Output the (x, y) coordinate of the center of the cell containing the given text.  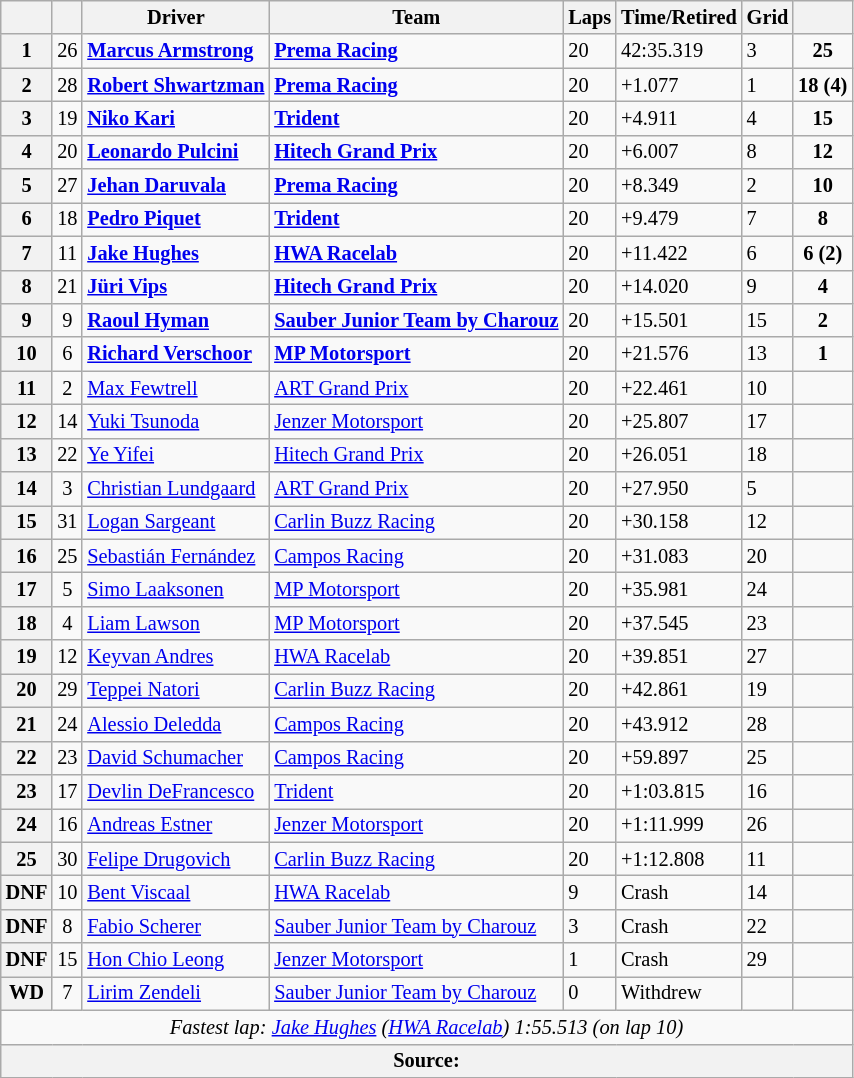
42:35.319 (679, 51)
Time/Retired (679, 17)
+1.077 (679, 85)
+37.545 (679, 623)
Leonardo Pulcini (176, 152)
Alessio Deledda (176, 724)
+27.950 (679, 489)
Sebastián Fernández (176, 556)
6 (2) (822, 253)
+14.020 (679, 287)
Fastest lap: Jake Hughes (HWA Racelab) 1:55.513 (on lap 10) (426, 1027)
Bent Viscaal (176, 892)
Laps (590, 17)
+21.576 (679, 354)
+8.349 (679, 186)
Withdrew (679, 993)
Jüri Vips (176, 287)
Niko Kari (176, 118)
18 (4) (822, 85)
+1:03.815 (679, 791)
31 (67, 522)
Yuki Tsunoda (176, 421)
Andreas Estner (176, 825)
+26.051 (679, 455)
Teppei Natori (176, 690)
Devlin DeFrancesco (176, 791)
30 (67, 859)
+30.158 (679, 522)
Richard Verschoor (176, 354)
Christian Lundgaard (176, 489)
0 (590, 993)
+9.479 (679, 219)
Marcus Armstrong (176, 51)
Liam Lawson (176, 623)
+42.861 (679, 690)
+39.851 (679, 657)
David Schumacher (176, 758)
Lirim Zendeli (176, 993)
Jake Hughes (176, 253)
+31.083 (679, 556)
+6.007 (679, 152)
Max Fewtrell (176, 388)
+43.912 (679, 724)
+15.501 (679, 320)
Felipe Drugovich (176, 859)
Pedro Piquet (176, 219)
+22.461 (679, 388)
Driver (176, 17)
+11.422 (679, 253)
+59.897 (679, 758)
Fabio Scherer (176, 926)
+25.807 (679, 421)
Logan Sargeant (176, 522)
Team (416, 17)
Jehan Daruvala (176, 186)
WD (27, 993)
Grid (768, 17)
+4.911 (679, 118)
Source: (426, 1061)
+35.981 (679, 589)
+1:12.808 (679, 859)
Hon Chio Leong (176, 960)
+1:11.999 (679, 825)
Ye Yifei (176, 455)
Robert Shwartzman (176, 85)
Keyvan Andres (176, 657)
Raoul Hyman (176, 320)
Simo Laaksonen (176, 589)
